For the text-containing cell, return its midpoint in [X, Y] coordinate format. 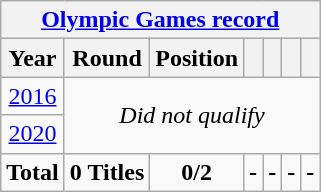
2020 [33, 134]
Total [33, 172]
Year [33, 58]
2016 [33, 96]
Olympic Games record [160, 20]
0 Titles [107, 172]
Round [107, 58]
0/2 [197, 172]
Did not qualify [192, 115]
Position [197, 58]
